Output the (X, Y) coordinate of the center of the cell containing the given text.  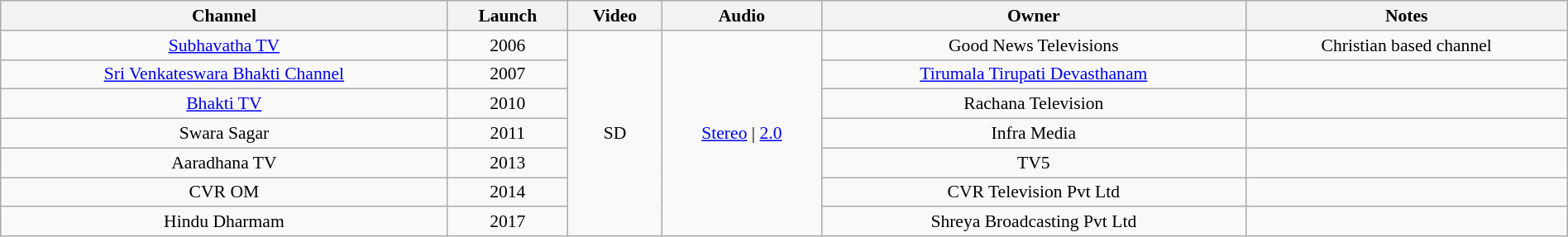
Christian based channel (1406, 45)
2014 (508, 192)
Shreya Broadcasting Pvt Ltd (1034, 222)
TV5 (1034, 163)
SD (615, 134)
Infra Media (1034, 134)
CVR Television Pvt Ltd (1034, 192)
2013 (508, 163)
Notes (1406, 16)
Channel (224, 16)
Launch (508, 16)
2017 (508, 222)
Aaradhana TV (224, 163)
Bhakti TV (224, 104)
CVR OM (224, 192)
Subhavatha TV (224, 45)
Swara Sagar (224, 134)
2007 (508, 74)
Sri Venkateswara Bhakti Channel (224, 74)
Video (615, 16)
Rachana Television (1034, 104)
2011 (508, 134)
Owner (1034, 16)
Audio (741, 16)
Hindu Dharmam (224, 222)
2006 (508, 45)
Good News Televisions (1034, 45)
Tirumala Tirupati Devasthanam (1034, 74)
2010 (508, 104)
Stereo | 2.0 (741, 134)
